Identify which cell holds the provided text, then report its (x, y) central coordinate. 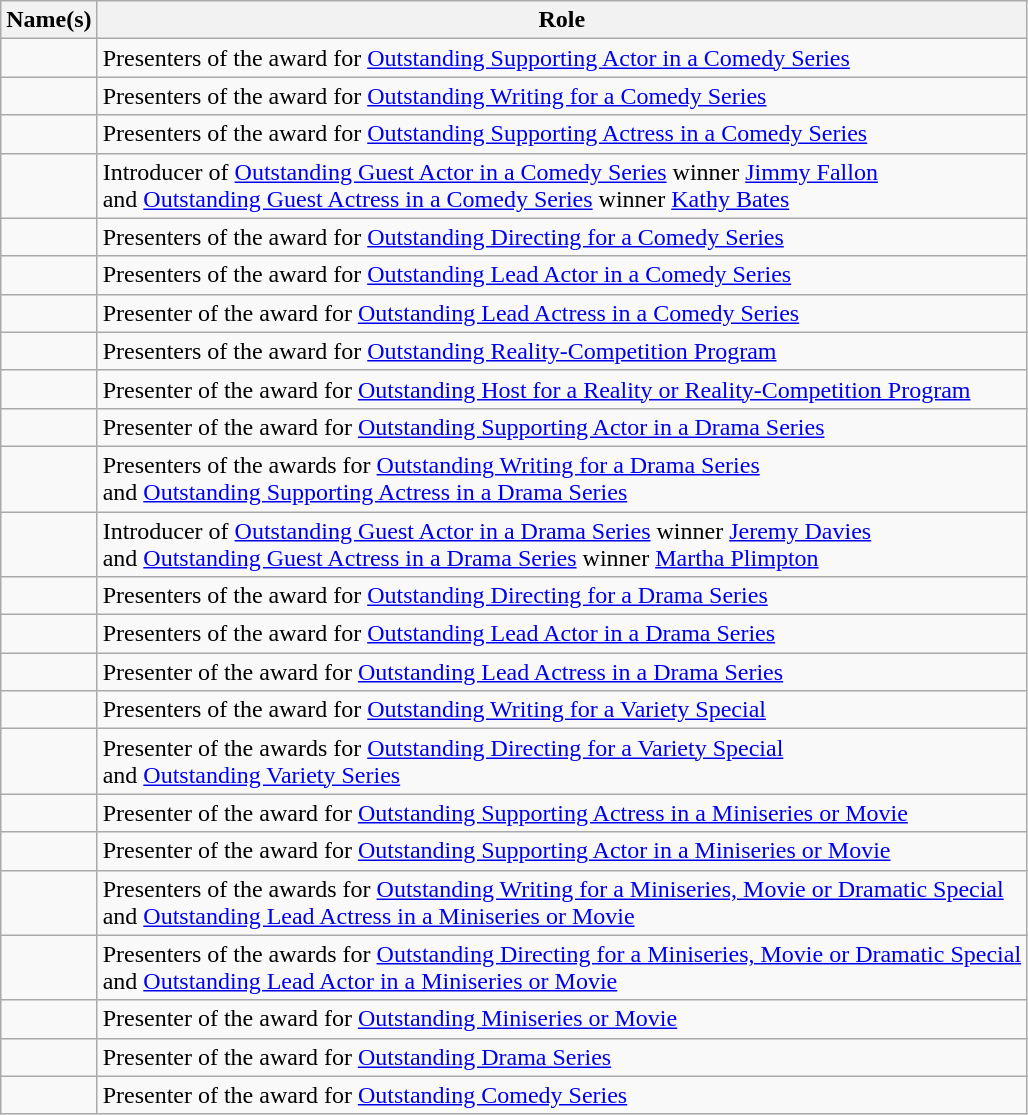
Presenters of the awards for Outstanding Writing for a Miniseries, Movie or Dramatic Specialand Outstanding Lead Actress in a Miniseries or Movie (562, 902)
Presenters of the award for Outstanding Lead Actor in a Comedy Series (562, 275)
Presenters of the award for Outstanding Writing for a Variety Special (562, 710)
Presenter of the award for Outstanding Host for a Reality or Reality-Competition Program (562, 389)
Introducer of Outstanding Guest Actor in a Drama Series winner Jeremy Davies and Outstanding Guest Actress in a Drama Series winner Martha Plimpton (562, 544)
Presenters of the award for Outstanding Reality-Competition Program (562, 351)
Introducer of Outstanding Guest Actor in a Comedy Series winner Jimmy Fallonand Outstanding Guest Actress in a Comedy Series winner Kathy Bates (562, 186)
Presenter of the award for Outstanding Drama Series (562, 1057)
Presenter of the award for Outstanding Supporting Actor in a Miniseries or Movie (562, 851)
Role (562, 20)
Presenter of the award for Outstanding Supporting Actress in a Miniseries or Movie (562, 813)
Name(s) (49, 20)
Presenter of the award for Outstanding Comedy Series (562, 1095)
Presenters of the awards for Outstanding Writing for a Drama Seriesand Outstanding Supporting Actress in a Drama Series (562, 478)
Presenters of the award for Outstanding Writing for a Comedy Series (562, 96)
Presenters of the award for Outstanding Directing for a Drama Series (562, 596)
Presenters of the awards for Outstanding Directing for a Miniseries, Movie or Dramatic Specialand Outstanding Lead Actor in a Miniseries or Movie (562, 968)
Presenters of the award for Outstanding Supporting Actress in a Comedy Series (562, 134)
Presenter of the award for Outstanding Miniseries or Movie (562, 1019)
Presenter of the award for Outstanding Supporting Actor in a Drama Series (562, 427)
Presenters of the award for Outstanding Supporting Actor in a Comedy Series (562, 58)
Presenter of the award for Outstanding Lead Actress in a Drama Series (562, 672)
Presenter of the award for Outstanding Lead Actress in a Comedy Series (562, 313)
Presenter of the awards for Outstanding Directing for a Variety Specialand Outstanding Variety Series (562, 762)
Presenters of the award for Outstanding Directing for a Comedy Series (562, 237)
Presenters of the award for Outstanding Lead Actor in a Drama Series (562, 634)
